Scan for the cell matching the given text and deliver its [x, y] coordinate at center. 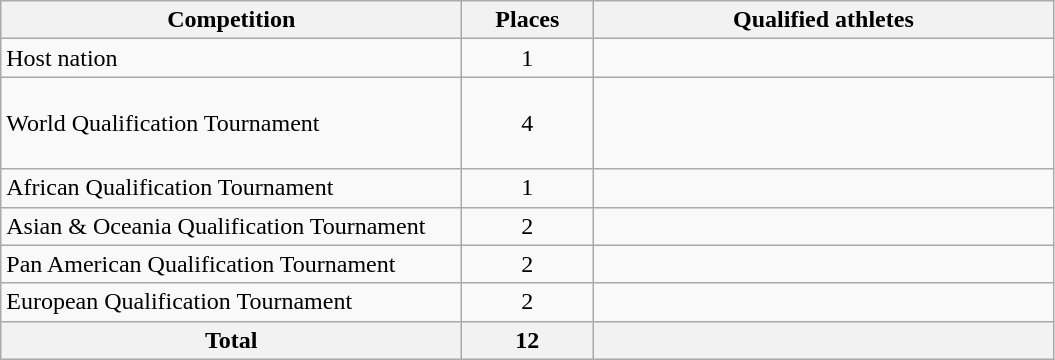
4 [528, 123]
Qualified athletes [824, 20]
African Qualification Tournament [232, 188]
Pan American Qualification Tournament [232, 264]
European Qualification Tournament [232, 302]
World Qualification Tournament [232, 123]
Competition [232, 20]
12 [528, 340]
Asian & Oceania Qualification Tournament [232, 226]
Places [528, 20]
Total [232, 340]
Host nation [232, 58]
